Scan for the cell matching the given text and deliver its (x, y) coordinate at center. 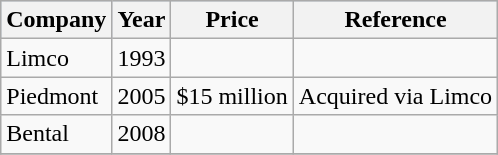
Year (142, 20)
Limco (56, 58)
Reference (395, 20)
Piedmont (56, 96)
Price (232, 20)
1993 (142, 58)
2008 (142, 134)
Acquired via Limco (395, 96)
Bental (56, 134)
$15 million (232, 96)
2005 (142, 96)
Company (56, 20)
